Return the [x, y] coordinate for the center point of the cell that contains the specified text.  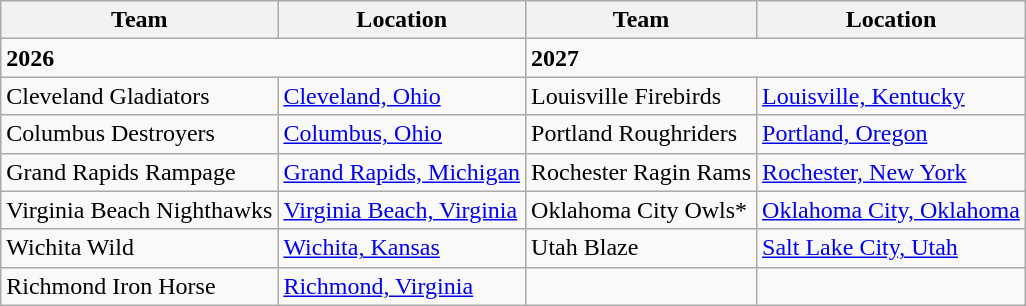
Grand Rapids, Michigan [402, 172]
Richmond Iron Horse [140, 286]
Cleveland Gladiators [140, 96]
Rochester, New York [892, 172]
Cleveland, Ohio [402, 96]
Wichita, Kansas [402, 248]
Columbus, Ohio [402, 134]
Virginia Beach Nighthawks [140, 210]
Utah Blaze [642, 248]
Columbus Destroyers [140, 134]
Louisville Firebirds [642, 96]
Portland, Oregon [892, 134]
Richmond, Virginia [402, 286]
Virginia Beach, Virginia [402, 210]
Portland Roughriders [642, 134]
Wichita Wild [140, 248]
Grand Rapids Rampage [140, 172]
Oklahoma City Owls* [642, 210]
2027 [776, 58]
Salt Lake City, Utah [892, 248]
Oklahoma City, Oklahoma [892, 210]
Louisville, Kentucky [892, 96]
2026 [264, 58]
Rochester Ragin Rams [642, 172]
